Capture the cell that displays the provided text and extract its [X, Y] central coordinate. 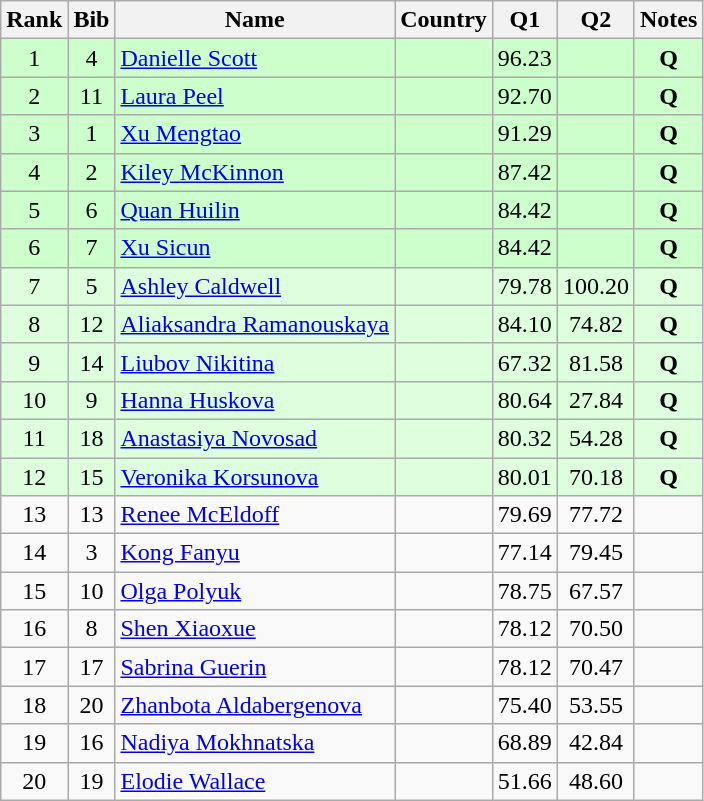
92.70 [524, 96]
96.23 [524, 58]
74.82 [596, 324]
67.32 [524, 362]
48.60 [596, 781]
80.01 [524, 477]
84.10 [524, 324]
Veronika Korsunova [255, 477]
Notes [668, 20]
100.20 [596, 286]
Elodie Wallace [255, 781]
Quan Huilin [255, 210]
77.72 [596, 515]
70.47 [596, 667]
Kiley McKinnon [255, 172]
80.32 [524, 438]
79.69 [524, 515]
Sabrina Guerin [255, 667]
Anastasiya Novosad [255, 438]
70.18 [596, 477]
Xu Sicun [255, 248]
75.40 [524, 705]
51.66 [524, 781]
Xu Mengtao [255, 134]
Liubov Nikitina [255, 362]
53.55 [596, 705]
Q1 [524, 20]
42.84 [596, 743]
79.78 [524, 286]
Danielle Scott [255, 58]
Laura Peel [255, 96]
Nadiya Mokhnatska [255, 743]
Zhanbota Aldabergenova [255, 705]
Shen Xiaoxue [255, 629]
27.84 [596, 400]
54.28 [596, 438]
Rank [34, 20]
68.89 [524, 743]
Renee McEldoff [255, 515]
Olga Polyuk [255, 591]
78.75 [524, 591]
91.29 [524, 134]
Kong Fanyu [255, 553]
Name [255, 20]
Bib [92, 20]
77.14 [524, 553]
79.45 [596, 553]
87.42 [524, 172]
81.58 [596, 362]
Hanna Huskova [255, 400]
Country [444, 20]
Ashley Caldwell [255, 286]
80.64 [524, 400]
Q2 [596, 20]
70.50 [596, 629]
67.57 [596, 591]
Aliaksandra Ramanouskaya [255, 324]
